Find where the given text appears and provide that cell's center as [x, y] coordinate. 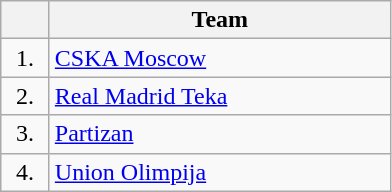
4. [26, 172]
Real Madrid Teka [220, 96]
Partizan [220, 134]
CSKA Moscow [220, 58]
3. [26, 134]
1. [26, 58]
Team [220, 20]
2. [26, 96]
Union Olimpija [220, 172]
